Scan for the cell matching the given text and deliver its [x, y] coordinate at center. 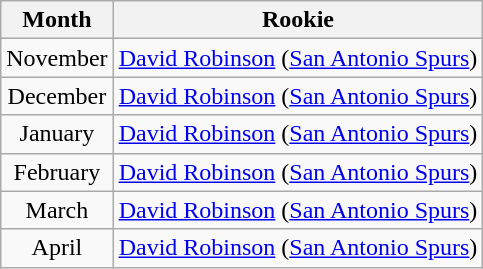
December [57, 96]
January [57, 134]
Month [57, 20]
February [57, 172]
April [57, 248]
Rookie [298, 20]
November [57, 58]
March [57, 210]
